Identify which cell holds the provided text, then report its (X, Y) central coordinate. 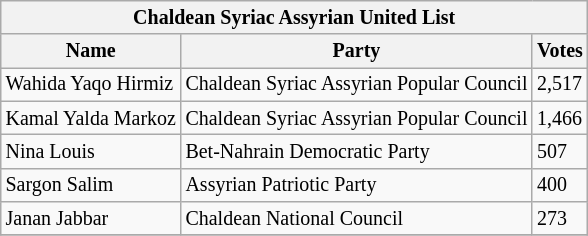
Chaldean Syriac Assyrian United List (294, 18)
507 (560, 152)
Janan Jabbar (91, 218)
Assyrian Patriotic Party (357, 184)
400 (560, 184)
Chaldean National Council (357, 218)
1,466 (560, 118)
Wahida Yaqo Hirmiz (91, 84)
Sargon Salim (91, 184)
2,517 (560, 84)
Kamal Yalda Markoz (91, 118)
Nina Louis (91, 152)
Bet-Nahrain Democratic Party (357, 152)
Name (91, 50)
Votes (560, 50)
273 (560, 218)
Party (357, 50)
